For the text-containing cell, return its midpoint in [X, Y] coordinate format. 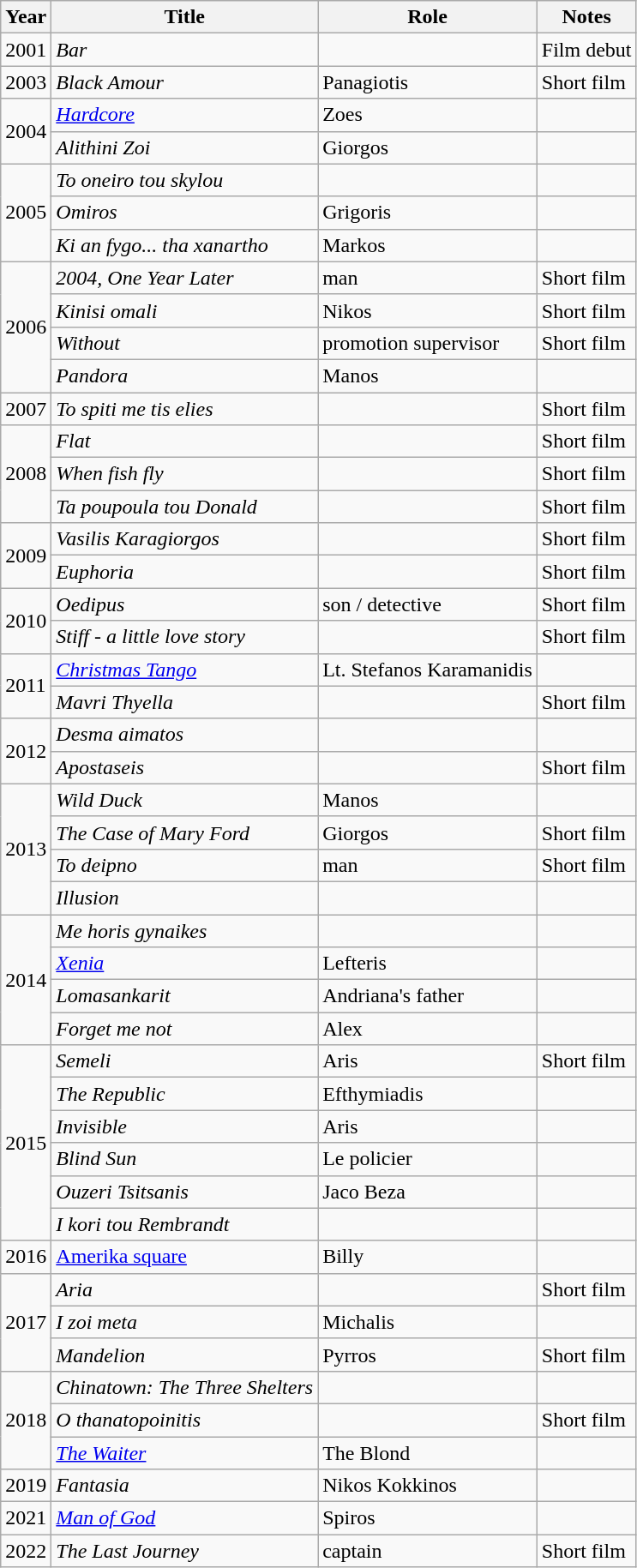
Bar [185, 50]
Invisible [185, 1126]
2008 [26, 474]
Nikos [428, 310]
To deipno [185, 865]
Michalis [428, 1322]
Forget me not [185, 1029]
Le policier [428, 1159]
Ouzeri Tsitsanis [185, 1192]
2012 [26, 751]
Semeli [185, 1061]
Stiff - a little love story [185, 637]
Mavri Thyella [185, 702]
Alex [428, 1029]
To spiti me tis elies [185, 409]
2007 [26, 409]
Aria [185, 1289]
Nikos Kokkinos [428, 1486]
Zoes [428, 115]
Lomasankarit [185, 996]
2011 [26, 686]
Pandora [185, 375]
2014 [26, 979]
I kori tou Rembrandt [185, 1224]
Panagiotis [428, 82]
Oedipus [185, 604]
2009 [26, 556]
2013 [26, 849]
2004 [26, 131]
Chinatown: The Three Shelters [185, 1387]
Year [26, 17]
Fantasia [185, 1486]
2003 [26, 82]
To oneiro tou skylou [185, 180]
Ki an fygo... tha xanartho [185, 245]
Alithini Zoi [185, 147]
O thanatopoinitis [185, 1420]
2006 [26, 327]
Markos [428, 245]
Lt. Stefanos Karamanidis [428, 670]
Christmas Tango [185, 670]
I zoi meta [185, 1322]
2022 [26, 1551]
Apostaseis [185, 767]
Amerika square [185, 1257]
The Waiter [185, 1453]
Euphoria [185, 572]
Kinisi omali [185, 310]
Billy [428, 1257]
When fish fly [185, 474]
Black Amour [185, 82]
Wild Duck [185, 800]
2004, One Year Later [185, 278]
2015 [26, 1143]
son / detective [428, 604]
Jaco Beza [428, 1192]
The Case of Mary Ford [185, 832]
Film debut [586, 50]
Lefteris [428, 964]
Man of God [185, 1518]
Ta poupoula tou Donald [185, 507]
2016 [26, 1257]
2019 [26, 1486]
Spiros [428, 1518]
Mandelion [185, 1355]
Xenia [185, 964]
Andriana's father [428, 996]
Title [185, 17]
Blind Sun [185, 1159]
Hardcore [185, 115]
The Blond [428, 1453]
promotion supervisor [428, 343]
Flat [185, 442]
Efthymiadis [428, 1094]
Omiros [185, 213]
Without [185, 343]
2001 [26, 50]
2017 [26, 1322]
Grigoris [428, 213]
The Last Journey [185, 1551]
Notes [586, 17]
2021 [26, 1518]
Me horis gynaikes [185, 930]
captain [428, 1551]
2010 [26, 621]
Pyrros [428, 1355]
Illusion [185, 898]
2018 [26, 1420]
Desma aimatos [185, 735]
Role [428, 17]
Vasilis Karagiorgos [185, 539]
The Republic [185, 1094]
2005 [26, 213]
